Extract the (x, y) coordinate from the center of the cell holding the provided text.  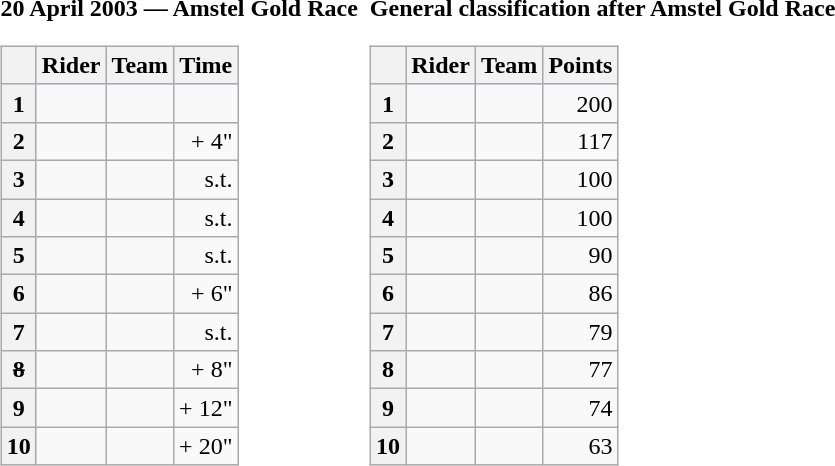
+ 8" (206, 370)
74 (580, 408)
+ 6" (206, 294)
+ 4" (206, 141)
+ 12" (206, 408)
79 (580, 332)
90 (580, 256)
117 (580, 141)
200 (580, 103)
Points (580, 65)
Time (206, 65)
+ 20" (206, 446)
86 (580, 294)
63 (580, 446)
77 (580, 370)
